Pinpoint the cell where the given text exists, returning its [X, Y] midpoint coordinate. 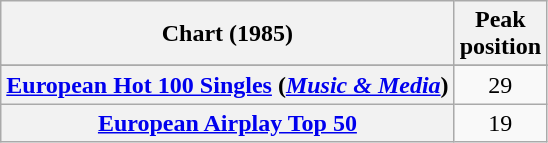
19 [500, 123]
29 [500, 85]
Chart (1985) [228, 34]
European Airplay Top 50 [228, 123]
Peakposition [500, 34]
European Hot 100 Singles (Music & Media) [228, 85]
